Detect which cell encompasses the target text, then output its (x, y) center coordinate. 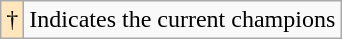
Indicates the current champions (182, 20)
† (12, 20)
